Capture the cell that displays the provided text and extract its (X, Y) central coordinate. 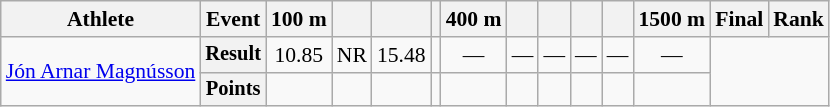
15.48 (402, 55)
Athlete (101, 19)
Result (233, 55)
10.85 (299, 55)
Points (233, 89)
1500 m (672, 19)
NR (352, 55)
100 m (299, 19)
400 m (474, 19)
Rank (798, 19)
Event (233, 19)
Jón Arnar Magnússon (101, 72)
Final (739, 19)
